Extract the (X, Y) coordinate from the center of the cell holding the provided text.  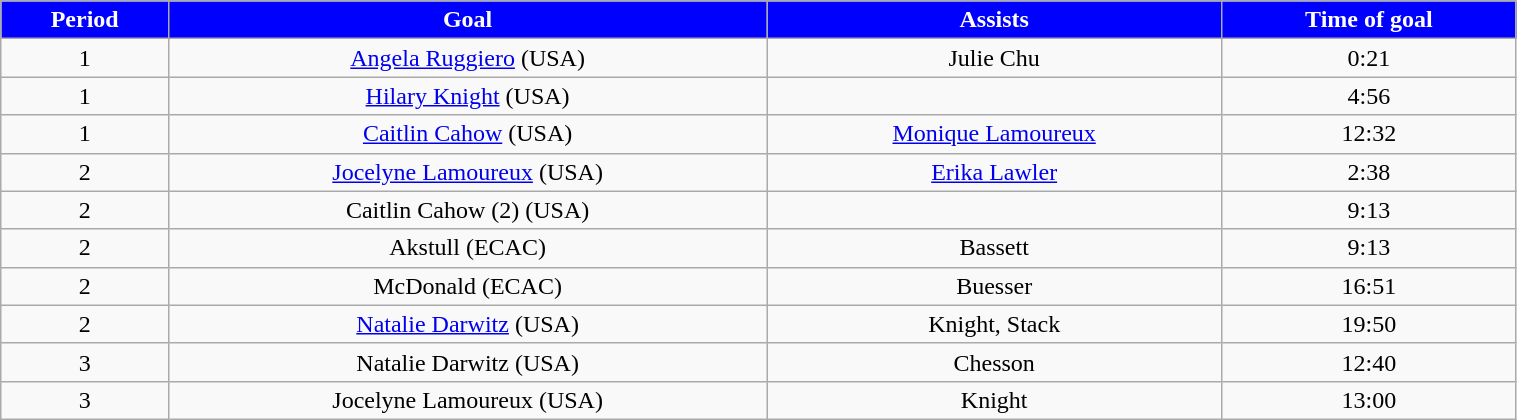
12:32 (1369, 134)
Akstull (ECAC) (468, 248)
Knight, Stack (994, 324)
Goal (468, 20)
McDonald (ECAC) (468, 286)
Chesson (994, 362)
Knight (994, 400)
Julie Chu (994, 58)
12:40 (1369, 362)
Caitlin Cahow (USA) (468, 134)
13:00 (1369, 400)
Assists (994, 20)
Buesser (994, 286)
19:50 (1369, 324)
Hilary Knight (USA) (468, 96)
Monique Lamoureux (994, 134)
Time of goal (1369, 20)
4:56 (1369, 96)
Period (85, 20)
Bassett (994, 248)
0:21 (1369, 58)
16:51 (1369, 286)
Caitlin Cahow (2) (USA) (468, 210)
Angela Ruggiero (USA) (468, 58)
2:38 (1369, 172)
Erika Lawler (994, 172)
